Output the (x, y) coordinate of the center of the cell containing the given text.  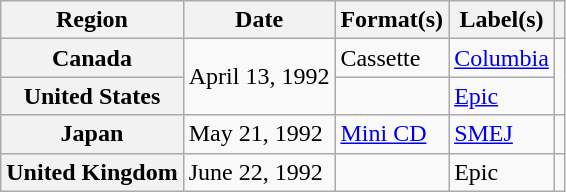
United Kingdom (92, 172)
Region (92, 20)
Date (259, 20)
Columbia (502, 58)
Cassette (392, 58)
May 21, 1992 (259, 134)
Canada (92, 58)
Label(s) (502, 20)
June 22, 1992 (259, 172)
Japan (92, 134)
April 13, 1992 (259, 77)
Format(s) (392, 20)
SMEJ (502, 134)
United States (92, 96)
Mini CD (392, 134)
